Return [x, y] of the center of cell containing provided text 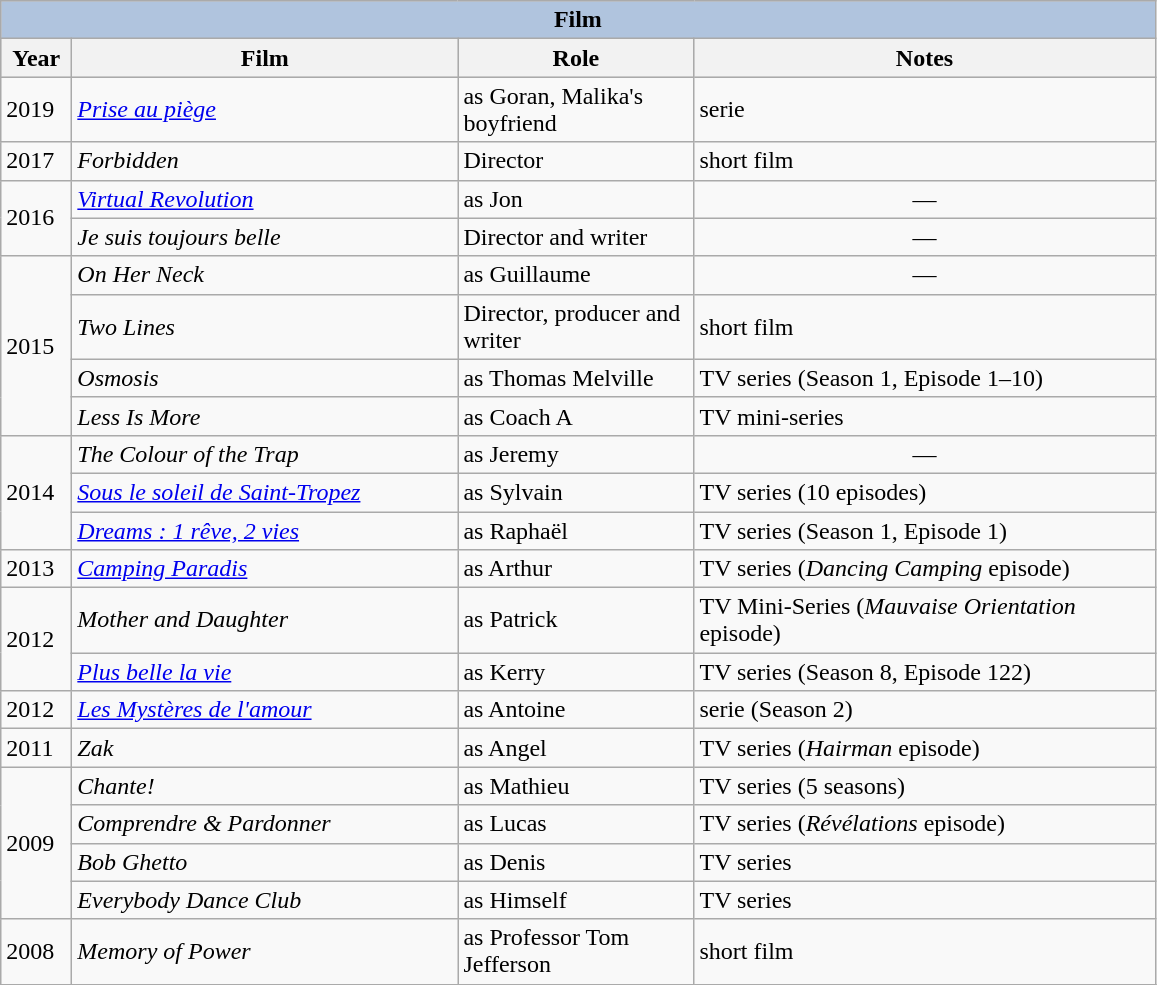
as Professor Tom Jefferson [576, 952]
as Goran, Malika's boyfriend [576, 110]
2009 [36, 843]
TV series (10 episodes) [924, 492]
2019 [36, 110]
Forbidden [265, 161]
Director, producer and writer [576, 326]
Role [576, 58]
TV Mini-Series (Mauvaise Orientation episode) [924, 620]
TV series (Dancing Camping episode) [924, 569]
as Patrick [576, 620]
Memory of Power [265, 952]
2017 [36, 161]
as Lucas [576, 824]
as Guillaume [576, 275]
as Angel [576, 748]
as Antoine [576, 710]
as Coach A [576, 416]
Virtual Revolution [265, 199]
Year [36, 58]
2011 [36, 748]
as Arthur [576, 569]
serie [924, 110]
Two Lines [265, 326]
TV series (Révélations episode) [924, 824]
Je suis toujours belle [265, 237]
Camping Paradis [265, 569]
Notes [924, 58]
as Denis [576, 862]
2016 [36, 218]
2013 [36, 569]
The Colour of the Trap [265, 454]
as Sylvain [576, 492]
TV series (Season 1, Episode 1) [924, 531]
as Thomas Melville [576, 378]
TV series (Season 8, Episode 122) [924, 672]
Comprendre & Pardonner [265, 824]
Plus belle la vie [265, 672]
Mother and Daughter [265, 620]
2015 [36, 346]
as Jeremy [576, 454]
2014 [36, 492]
Everybody Dance Club [265, 900]
Osmosis [265, 378]
serie (Season 2) [924, 710]
TV mini-series [924, 416]
as Himself [576, 900]
as Kerry [576, 672]
as Jon [576, 199]
Less Is More [265, 416]
TV series (5 seasons) [924, 786]
Les Mystères de l'amour [265, 710]
Bob Ghetto [265, 862]
Director [576, 161]
Dreams : 1 rêve, 2 vies [265, 531]
as Raphaël [576, 531]
Zak [265, 748]
TV series (Season 1, Episode 1–10) [924, 378]
2008 [36, 952]
Chante! [265, 786]
Prise au piège [265, 110]
On Her Neck [265, 275]
Director and writer [576, 237]
Sous le soleil de Saint-Tropez [265, 492]
as Mathieu [576, 786]
TV series (Hairman episode) [924, 748]
